For the text-containing cell, return its midpoint in [x, y] coordinate format. 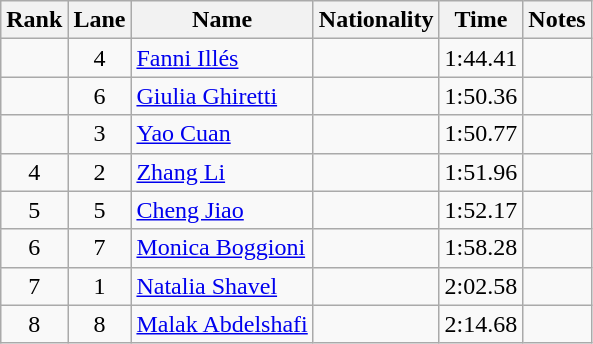
Monica Boggioni [222, 248]
2:14.68 [481, 324]
1:52.17 [481, 210]
Lane [100, 20]
2:02.58 [481, 286]
Notes [557, 20]
1:50.77 [481, 134]
Zhang Li [222, 172]
Rank [34, 20]
Time [481, 20]
Nationality [376, 20]
Giulia Ghiretti [222, 96]
Fanni Illés [222, 58]
1:50.36 [481, 96]
2 [100, 172]
Cheng Jiao [222, 210]
3 [100, 134]
1:44.41 [481, 58]
1:51.96 [481, 172]
1 [100, 286]
Natalia Shavel [222, 286]
1:58.28 [481, 248]
Name [222, 20]
Malak Abdelshafi [222, 324]
Yao Cuan [222, 134]
